For the text-containing cell, return its midpoint in (X, Y) coordinate format. 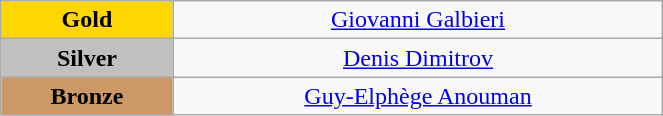
Gold (87, 20)
Bronze (87, 96)
Guy-Elphège Anouman (418, 96)
Denis Dimitrov (418, 58)
Giovanni Galbieri (418, 20)
Silver (87, 58)
